Output the (X, Y) coordinate of the center of the cell containing the given text.  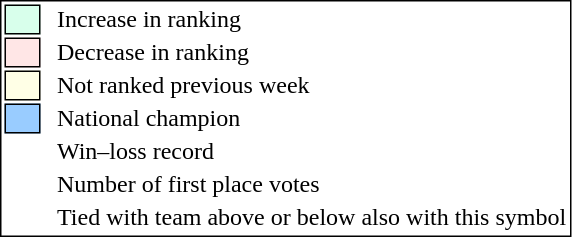
Win–loss record (312, 151)
Not ranked previous week (312, 85)
Number of first place votes (312, 185)
Decrease in ranking (312, 53)
Increase in ranking (312, 19)
National champion (312, 119)
Tied with team above or below also with this symbol (312, 217)
